Return (X, Y) of the center of cell containing provided text 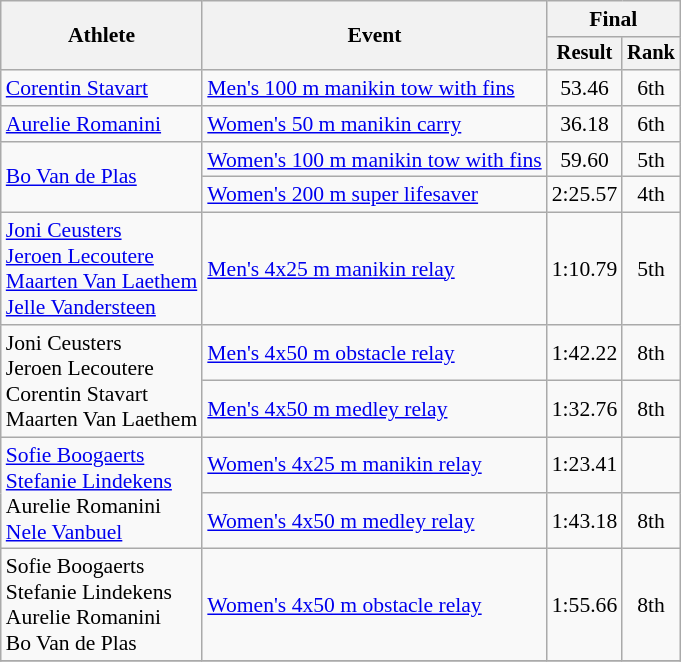
Men's 4x50 m medley relay (374, 409)
Men's 4x25 m manikin relay (374, 269)
Sofie BoogaertsStefanie LindekensAurelie RomaniniBo Van de Plas (102, 605)
Joni CeustersJeroen LecoutereCorentin StavartMaarten Van Laethem (102, 381)
Women's 200 m super lifesaver (374, 195)
53.46 (584, 88)
1:32.76 (584, 409)
1:10.79 (584, 269)
Athlete (102, 36)
Women's 4x50 m medley relay (374, 521)
Final (614, 19)
1:23.41 (584, 465)
Women's 4x50 m obstacle relay (374, 605)
Event (374, 36)
1:55.66 (584, 605)
Women's 50 m manikin carry (374, 124)
Rank (651, 54)
2:25.57 (584, 195)
1:42.22 (584, 353)
Aurelie Romanini (102, 124)
Joni CeustersJeroen LecoutereMaarten Van LaethemJelle Vandersteen (102, 269)
Bo Van de Plas (102, 178)
Men's 4x50 m obstacle relay (374, 353)
36.18 (584, 124)
Result (584, 54)
4th (651, 195)
1:43.18 (584, 521)
Men's 100 m manikin tow with fins (374, 88)
59.60 (584, 160)
Corentin Stavart (102, 88)
Sofie BoogaertsStefanie LindekensAurelie RomaniniNele Vanbuel (102, 493)
Women's 4x25 m manikin relay (374, 465)
Women's 100 m manikin tow with fins (374, 160)
